Pinpoint the cell where the given text exists, returning its [X, Y] midpoint coordinate. 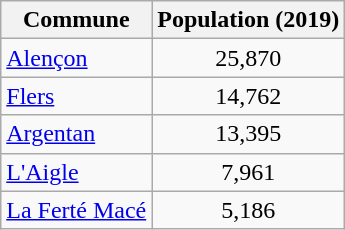
La Ferté Macé [76, 210]
L'Aigle [76, 172]
Argentan [76, 134]
7,961 [248, 172]
Flers [76, 96]
14,762 [248, 96]
25,870 [248, 58]
Population (2019) [248, 20]
Alençon [76, 58]
13,395 [248, 134]
Commune [76, 20]
5,186 [248, 210]
